Capture the cell that displays the provided text and extract its (x, y) central coordinate. 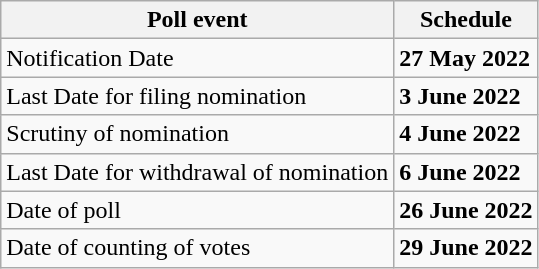
Date of counting of votes (198, 248)
Last Date for filing nomination (198, 96)
Schedule (466, 20)
29 June 2022 (466, 248)
3 June 2022 (466, 96)
6 June 2022 (466, 172)
26 June 2022 (466, 210)
Date of poll (198, 210)
Poll event (198, 20)
Scrutiny of nomination (198, 134)
27 May 2022 (466, 58)
4 June 2022 (466, 134)
Last Date for withdrawal of nomination (198, 172)
Notification Date (198, 58)
